Return [x, y] of the center of cell containing provided text 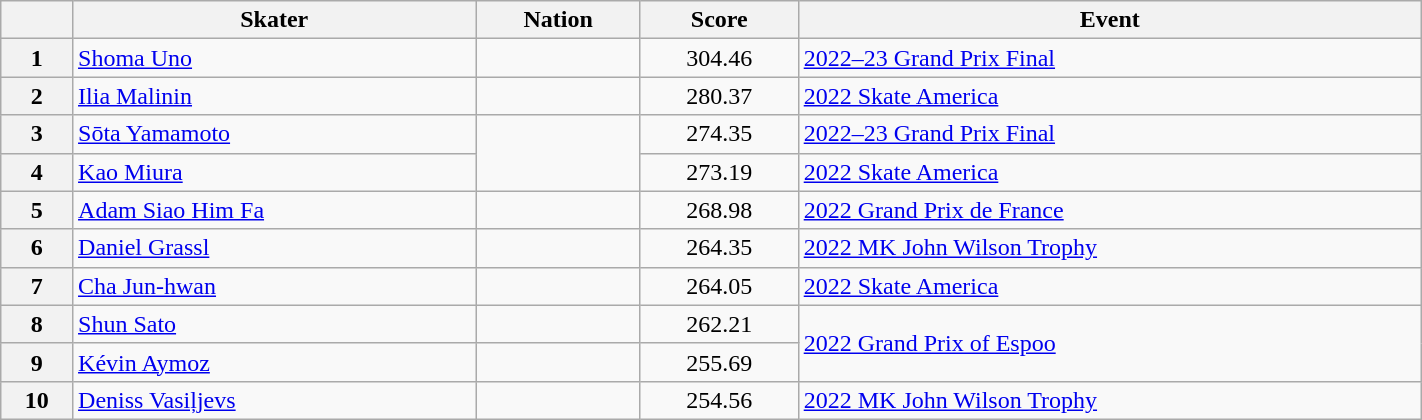
Skater [274, 20]
Nation [558, 20]
264.35 [719, 248]
Daniel Grassl [274, 248]
9 [37, 362]
273.19 [719, 172]
5 [37, 210]
8 [37, 324]
274.35 [719, 134]
Adam Siao Him Fa [274, 210]
Deniss Vasiļjevs [274, 400]
6 [37, 248]
Sōta Yamamoto [274, 134]
1 [37, 58]
Score [719, 20]
Ilia Malinin [274, 96]
262.21 [719, 324]
Kao Miura [274, 172]
280.37 [719, 96]
2022 Grand Prix of Espoo [1110, 343]
304.46 [719, 58]
4 [37, 172]
7 [37, 286]
Shoma Uno [274, 58]
3 [37, 134]
Kévin Aymoz [274, 362]
10 [37, 400]
268.98 [719, 210]
2 [37, 96]
Shun Sato [274, 324]
264.05 [719, 286]
Event [1110, 20]
2022 Grand Prix de France [1110, 210]
Cha Jun-hwan [274, 286]
255.69 [719, 362]
254.56 [719, 400]
